Pinpoint the cell where the given text exists, returning its (X, Y) midpoint coordinate. 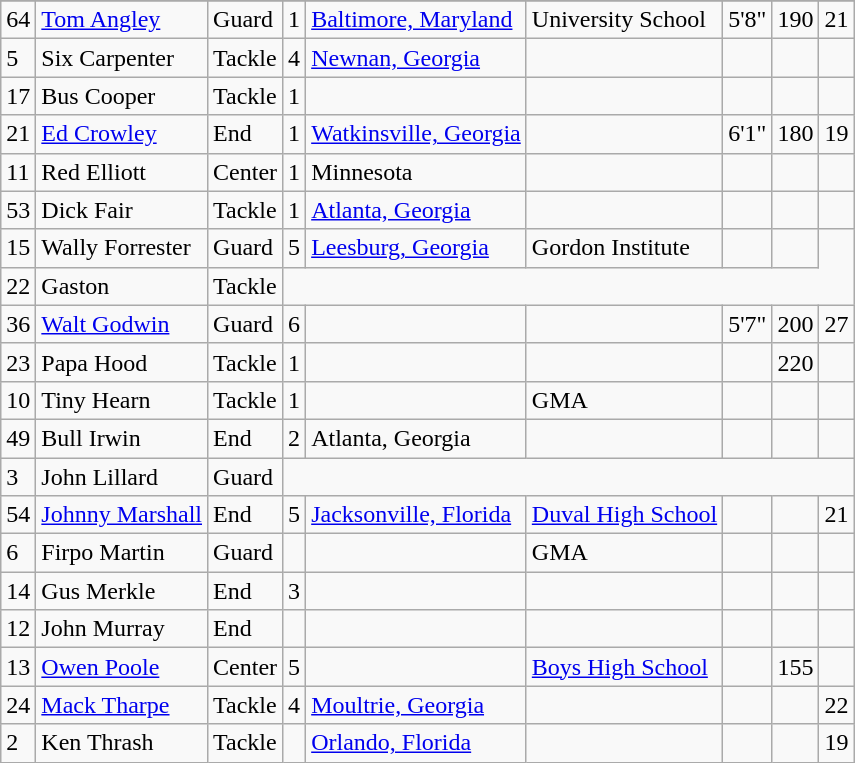
University School (624, 20)
Dick Fair (122, 210)
180 (796, 134)
200 (796, 324)
Johnny Marshall (122, 515)
64 (18, 20)
190 (796, 20)
Duval High School (624, 515)
Boys High School (624, 667)
Bus Cooper (122, 96)
Papa Hood (122, 362)
14 (18, 591)
Walt Godwin (122, 324)
10 (18, 400)
24 (18, 705)
Minnesota (416, 172)
220 (796, 362)
Gus Merkle (122, 591)
John Murray (122, 629)
54 (18, 515)
Owen Poole (122, 667)
Tom Angley (122, 20)
Wally Forrester (122, 248)
Baltimore, Maryland (416, 20)
Gaston (122, 286)
53 (18, 210)
Mack Tharpe (122, 705)
11 (18, 172)
49 (18, 438)
Leesburg, Georgia (416, 248)
5'8" (748, 20)
Newnan, Georgia (416, 58)
Red Elliott (122, 172)
17 (18, 96)
15 (18, 248)
Six Carpenter (122, 58)
Ed Crowley (122, 134)
Bull Irwin (122, 438)
Ken Thrash (122, 743)
36 (18, 324)
Gordon Institute (624, 248)
Orlando, Florida (416, 743)
John Lillard (122, 477)
Watkinsville, Georgia (416, 134)
6'1" (748, 134)
Jacksonville, Florida (416, 515)
12 (18, 629)
Firpo Martin (122, 553)
23 (18, 362)
Tiny Hearn (122, 400)
27 (836, 324)
13 (18, 667)
Moultrie, Georgia (416, 705)
155 (796, 667)
5'7" (748, 324)
